Search for the cell housing the specified text and yield its [x, y] center coordinate. 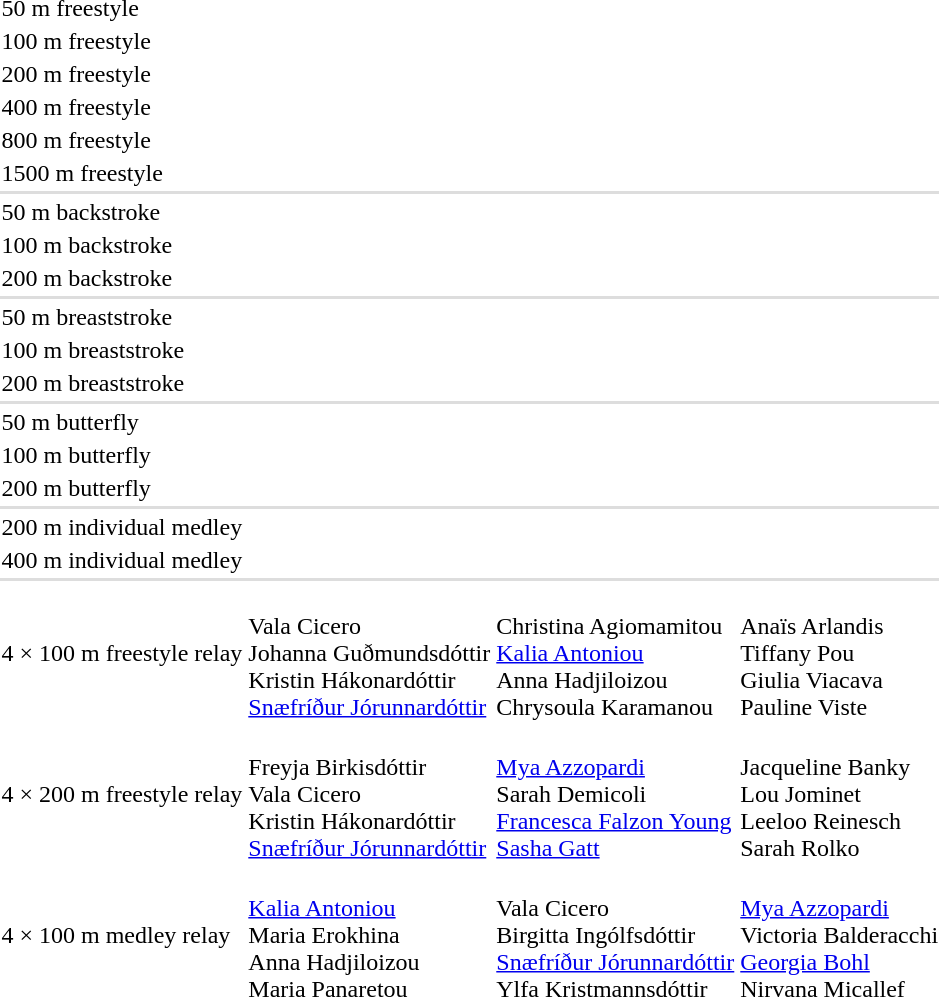
400 m individual medley [122, 560]
4 × 200 m freestyle relay [122, 794]
Mya AzzopardiSarah DemicoliFrancesca Falzon YoungSasha Gatt [616, 794]
100 m breaststroke [122, 350]
200 m freestyle [122, 74]
400 m freestyle [122, 107]
100 m butterfly [122, 455]
Freyja BirkisdóttirVala CiceroKristin HákonardóttirSnæfríður Jórunnardóttir [370, 794]
1500 m freestyle [122, 173]
200 m butterfly [122, 488]
Vala CiceroJohanna GuðmundsdóttirKristin HákonardóttirSnæfríður Jórunnardóttir [370, 653]
100 m backstroke [122, 245]
200 m backstroke [122, 278]
4 × 100 m freestyle relay [122, 653]
200 m breaststroke [122, 383]
50 m breaststroke [122, 317]
200 m individual medley [122, 527]
800 m freestyle [122, 140]
50 m butterfly [122, 422]
50 m backstroke [122, 212]
Christina AgiomamitouKalia AntoniouAnna HadjiloizouChrysoula Karamanou [616, 653]
100 m freestyle [122, 41]
